Search for the cell housing the specified text and yield its (X, Y) center coordinate. 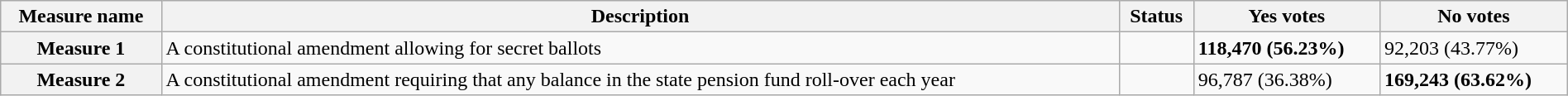
Yes votes (1287, 17)
96,787 (36.38%) (1287, 79)
Status (1156, 17)
No votes (1474, 17)
Measure 1 (81, 48)
A constitutional amendment requiring that any balance in the state pension fund roll-over each year (640, 79)
Description (640, 17)
92,203 (43.77%) (1474, 48)
118,470 (56.23%) (1287, 48)
Measure name (81, 17)
Measure 2 (81, 79)
169,243 (63.62%) (1474, 79)
A constitutional amendment allowing for secret ballots (640, 48)
